Scan for the cell matching the given text and deliver its [x, y] coordinate at center. 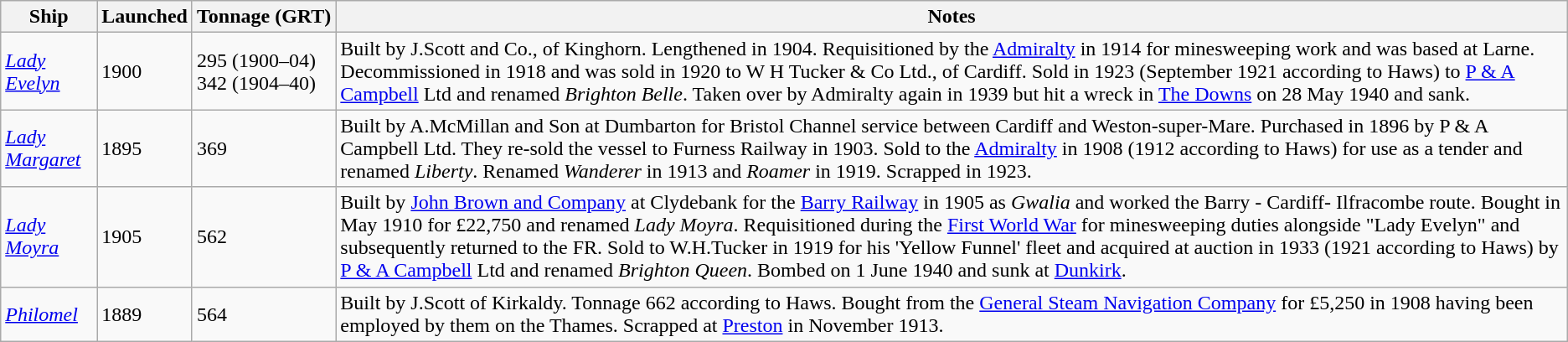
Ship [49, 17]
Lady Moyra [49, 236]
Philomel [49, 313]
1895 [145, 148]
Notes [952, 17]
Lady Evelyn [49, 71]
1889 [145, 313]
295 (1900–04)342 (1904–40) [263, 71]
564 [263, 313]
Lady Margaret [49, 148]
Tonnage (GRT) [263, 17]
1900 [145, 71]
1905 [145, 236]
562 [263, 236]
Launched [145, 17]
369 [263, 148]
